Capture the cell that displays the provided text and extract its [X, Y] central coordinate. 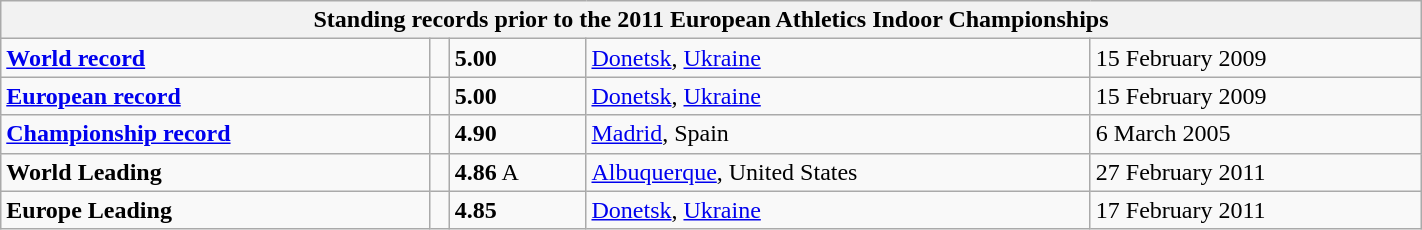
17 February 2011 [1256, 210]
6 March 2005 [1256, 134]
Standing records prior to the 2011 European Athletics Indoor Championships [711, 20]
World Leading [215, 172]
European record [215, 96]
Championship record [215, 134]
Albuquerque, United States [838, 172]
4.85 [518, 210]
27 February 2011 [1256, 172]
Europe Leading [215, 210]
4.86 A [518, 172]
4.90 [518, 134]
Madrid, Spain [838, 134]
World record [215, 58]
